Pinpoint the cell where the given text exists, returning its [x, y] midpoint coordinate. 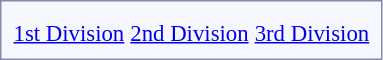
2nd Division [190, 33]
3rd Division [312, 33]
1st Division [69, 33]
